Pinpoint the cell where the given text exists, returning its [X, Y] midpoint coordinate. 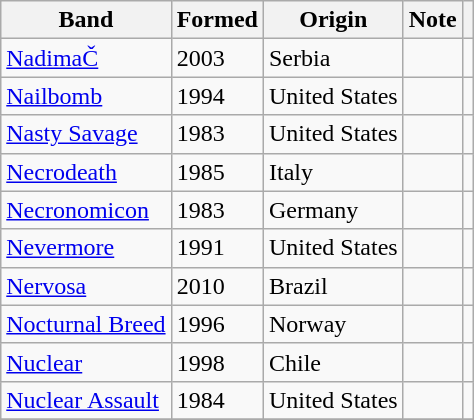
Serbia [333, 58]
Nevermore [86, 248]
NadimaČ [86, 58]
1994 [217, 96]
Italy [333, 172]
1991 [217, 248]
Norway [333, 324]
Nocturnal Breed [86, 324]
Chile [333, 362]
Necrodeath [86, 172]
Necronomicon [86, 210]
Formed [217, 20]
Nervosa [86, 286]
2003 [217, 58]
Nailbomb [86, 96]
1998 [217, 362]
1996 [217, 324]
Nuclear Assault [86, 400]
Origin [333, 20]
Band [86, 20]
1984 [217, 400]
Brazil [333, 286]
2010 [217, 286]
Germany [333, 210]
Nuclear [86, 362]
Nasty Savage [86, 134]
Note [432, 20]
1985 [217, 172]
